Capture the cell that displays the provided text and extract its [X, Y] central coordinate. 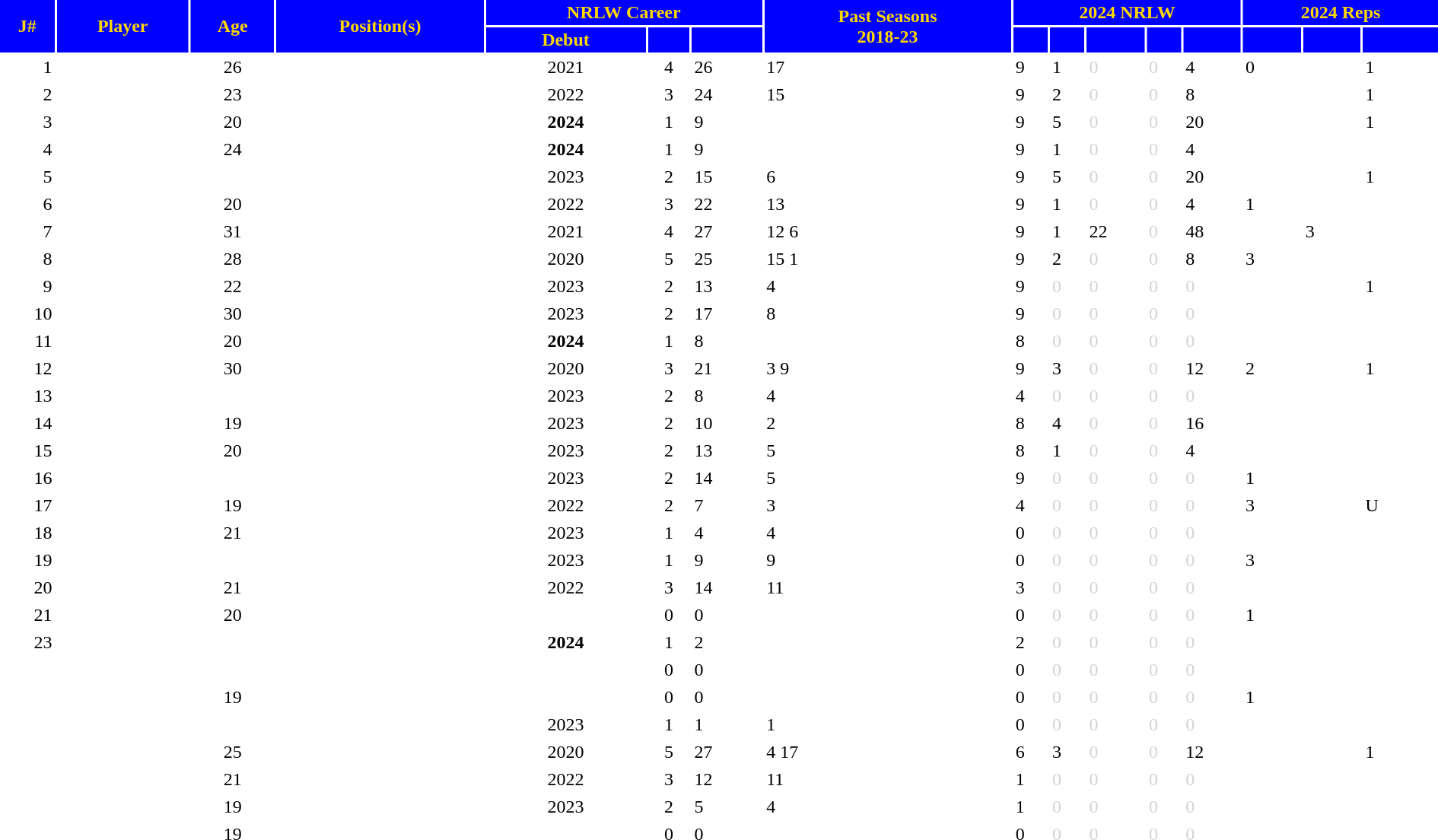
31 [233, 231]
Age [233, 26]
Position(s) [380, 26]
J# [27, 26]
2024 NRLW [1128, 12]
Past Seasons2018-23 [887, 26]
U [1400, 505]
15 1 [887, 259]
3 9 [887, 368]
12 6 [887, 231]
4 17 [887, 752]
NRLW Career [624, 12]
Player [123, 26]
2024 Reps [1341, 12]
Debut [565, 40]
28 [233, 259]
48 [1212, 231]
18 [27, 533]
